From the cell containing the given text, extract its center point as [x, y] coordinate. 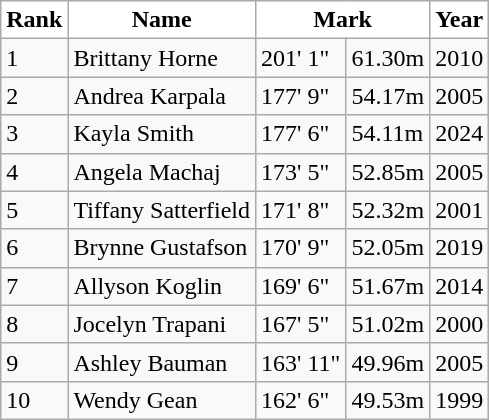
54.17m [388, 96]
177' 6" [301, 134]
162' 6" [301, 400]
52.05m [388, 248]
Kayla Smith [162, 134]
51.02m [388, 324]
163' 11" [301, 362]
6 [34, 248]
8 [34, 324]
Brittany Horne [162, 58]
Year [460, 20]
2014 [460, 286]
2010 [460, 58]
51.67m [388, 286]
Wendy Gean [162, 400]
171' 8" [301, 210]
170' 9" [301, 248]
54.11m [388, 134]
Ashley Bauman [162, 362]
9 [34, 362]
2001 [460, 210]
Allyson Koglin [162, 286]
173' 5" [301, 172]
2 [34, 96]
Angela Machaj [162, 172]
2000 [460, 324]
167' 5" [301, 324]
Tiffany Satterfield [162, 210]
61.30m [388, 58]
1999 [460, 400]
Name [162, 20]
2024 [460, 134]
4 [34, 172]
49.53m [388, 400]
Mark [343, 20]
1 [34, 58]
169' 6" [301, 286]
3 [34, 134]
52.32m [388, 210]
5 [34, 210]
Brynne Gustafson [162, 248]
2019 [460, 248]
10 [34, 400]
Jocelyn Trapani [162, 324]
49.96m [388, 362]
201' 1" [301, 58]
Andrea Karpala [162, 96]
177' 9" [301, 96]
52.85m [388, 172]
Rank [34, 20]
7 [34, 286]
